Identify which cell holds the provided text, then report its [X, Y] central coordinate. 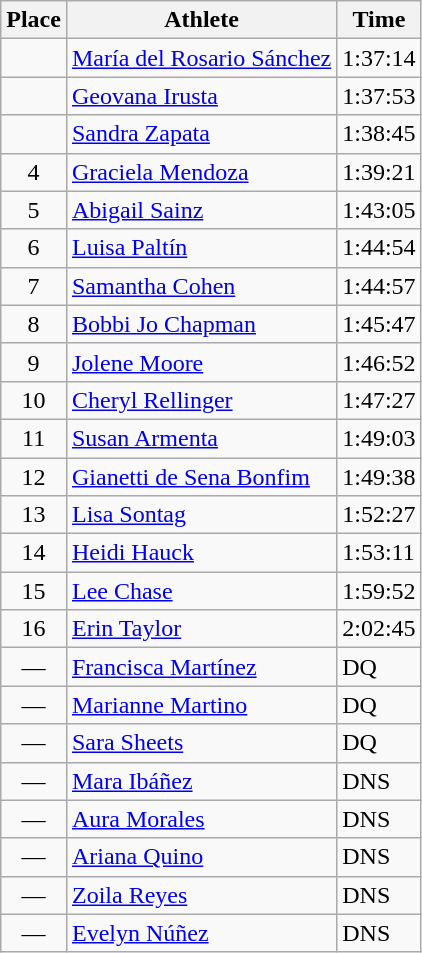
Marianne Martino [201, 705]
Geovana Irusta [201, 96]
Place [34, 20]
María del Rosario Sánchez [201, 58]
1:45:47 [379, 324]
Time [379, 20]
Evelyn Núñez [201, 933]
Erin Taylor [201, 629]
Cheryl Rellinger [201, 400]
1:37:53 [379, 96]
Francisca Martínez [201, 667]
Gianetti de Sena Bonfim [201, 477]
Ariana Quino [201, 857]
1:37:14 [379, 58]
1:47:27 [379, 400]
1:43:05 [379, 210]
Heidi Hauck [201, 553]
Susan Armenta [201, 438]
Mara Ibáñez [201, 781]
1:53:11 [379, 553]
1:52:27 [379, 515]
Abigail Sainz [201, 210]
5 [34, 210]
6 [34, 248]
12 [34, 477]
Sandra Zapata [201, 134]
15 [34, 591]
1:44:57 [379, 286]
Samantha Cohen [201, 286]
Graciela Mendoza [201, 172]
1:38:45 [379, 134]
13 [34, 515]
Lisa Sontag [201, 515]
Sara Sheets [201, 743]
Bobbi Jo Chapman [201, 324]
Aura Morales [201, 819]
Jolene Moore [201, 362]
16 [34, 629]
Luisa Paltín [201, 248]
1:46:52 [379, 362]
1:59:52 [379, 591]
8 [34, 324]
Zoila Reyes [201, 895]
14 [34, 553]
Athlete [201, 20]
1:49:38 [379, 477]
1:49:03 [379, 438]
11 [34, 438]
2:02:45 [379, 629]
7 [34, 286]
Lee Chase [201, 591]
1:39:21 [379, 172]
10 [34, 400]
9 [34, 362]
4 [34, 172]
1:44:54 [379, 248]
